Capture the cell that displays the provided text and extract its (X, Y) central coordinate. 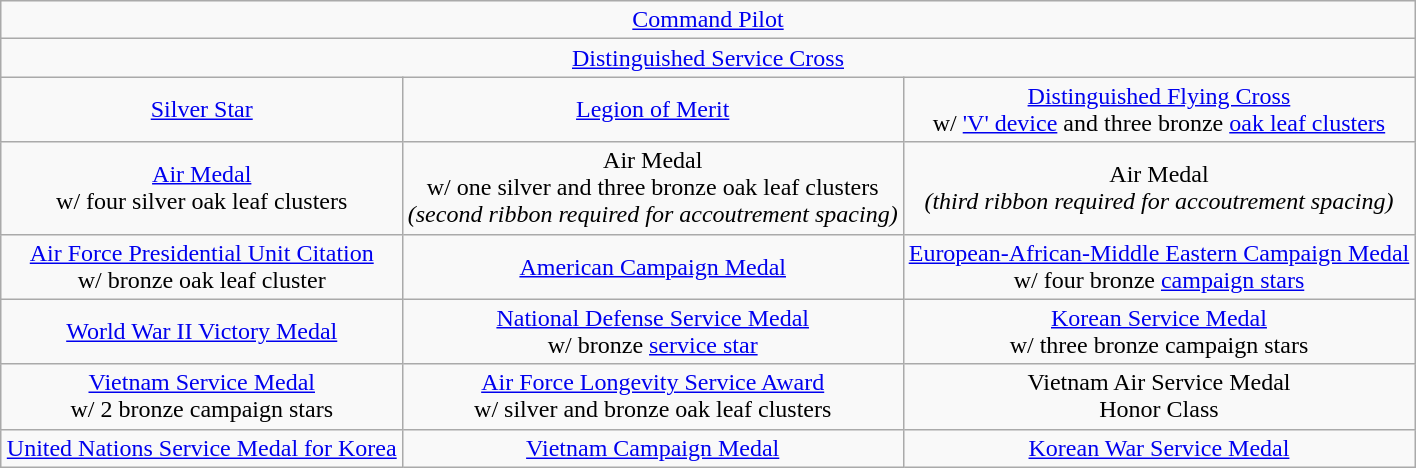
Air Medal(third ribbon required for accoutrement spacing) (1159, 188)
Command Pilot (708, 20)
American Campaign Medal (652, 266)
United Nations Service Medal for Korea (202, 448)
Distinguished Service Cross (708, 58)
Legion of Merit (652, 110)
Distinguished Flying Crossw/ 'V' device and three bronze oak leaf clusters (1159, 110)
European-African-Middle Eastern Campaign Medalw/ four bronze campaign stars (1159, 266)
Korean War Service Medal (1159, 448)
National Defense Service Medalw/ bronze service star (652, 332)
Vietnam Service Medalw/ 2 bronze campaign stars (202, 396)
Vietnam Campaign Medal (652, 448)
Vietnam Air Service MedalHonor Class (1159, 396)
Air Force Longevity Service Awardw/ silver and bronze oak leaf clusters (652, 396)
Air Force Presidential Unit Citationw/ bronze oak leaf cluster (202, 266)
Silver Star (202, 110)
Air Medalw/ one silver and three bronze oak leaf clusters(second ribbon required for accoutrement spacing) (652, 188)
Air Medalw/ four silver oak leaf clusters (202, 188)
Korean Service Medalw/ three bronze campaign stars (1159, 332)
World War II Victory Medal (202, 332)
